Detect which cell encompasses the target text, then output its [x, y] center coordinate. 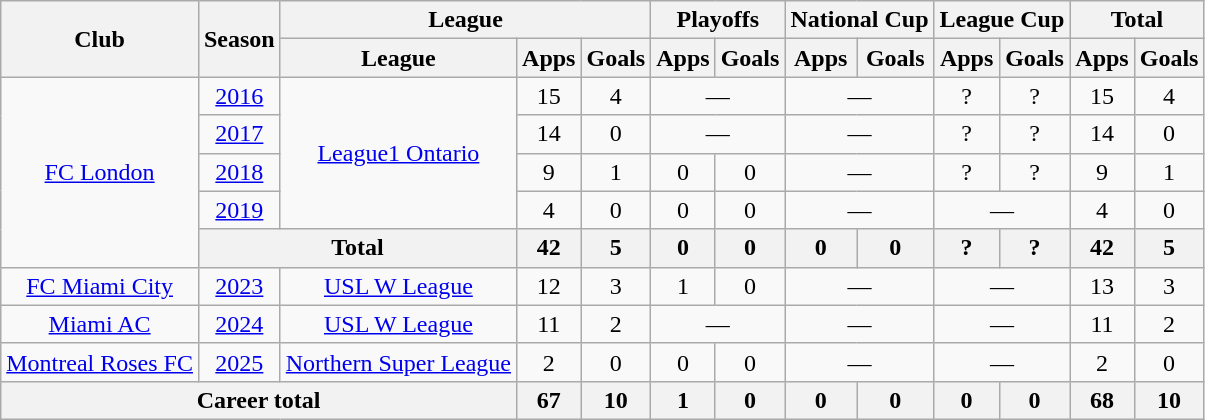
National Cup [860, 20]
2016 [239, 96]
Montreal Roses FC [100, 362]
2024 [239, 324]
13 [1102, 286]
68 [1102, 400]
2018 [239, 172]
Career total [259, 400]
FC Miami City [100, 286]
Northern Super League [398, 362]
Miami AC [100, 324]
FC London [100, 172]
League1 Ontario [398, 153]
League Cup [1002, 20]
67 [549, 400]
2019 [239, 210]
2025 [239, 362]
2023 [239, 286]
Playoffs [718, 20]
Club [100, 39]
2017 [239, 134]
12 [549, 286]
Season [239, 39]
